Identify which cell holds the provided text, then report its (x, y) central coordinate. 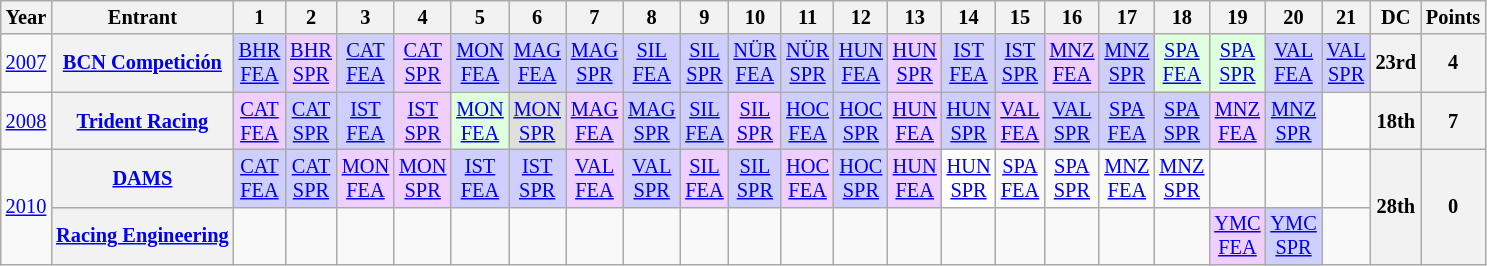
16 (1072, 17)
Points (1453, 17)
6 (538, 17)
BHRFEA (260, 63)
2007 (26, 63)
11 (808, 17)
NÜRSPR (808, 63)
YMCSPR (1293, 236)
5 (480, 17)
19 (1237, 17)
BCN Competición (142, 63)
BHRSPR (311, 63)
8 (652, 17)
23rd (1396, 63)
3 (366, 17)
28th (1396, 206)
12 (861, 17)
9 (704, 17)
14 (969, 17)
YMCFEA (1237, 236)
DC (1396, 17)
2 (311, 17)
Entrant (142, 17)
17 (1126, 17)
21 (1346, 17)
2010 (26, 206)
DAMS (142, 178)
18th (1396, 121)
Year (26, 17)
18 (1182, 17)
15 (1020, 17)
10 (756, 17)
Trident Racing (142, 121)
13 (915, 17)
20 (1293, 17)
NÜRFEA (756, 63)
Racing Engineering (142, 236)
2008 (26, 121)
0 (1453, 206)
1 (260, 17)
